Scan for the cell matching the given text and deliver its [x, y] coordinate at center. 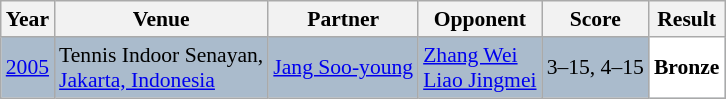
Tennis Indoor Senayan,Jakarta, Indonesia [161, 68]
Bronze [687, 68]
Opponent [480, 19]
Jang Soo-young [343, 68]
Venue [161, 19]
Score [596, 19]
2005 [28, 68]
Result [687, 19]
Year [28, 19]
Zhang Wei Liao Jingmei [480, 68]
Partner [343, 19]
3–15, 4–15 [596, 68]
